Scan for the cell matching the given text and deliver its [X, Y] coordinate at center. 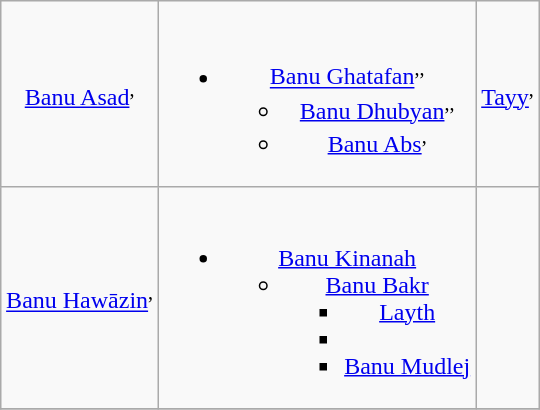
Banu Hawāzin, [80, 298]
Tayy, [508, 94]
Banu Ghatafan,,Banu Dhubyan,,Banu Abs, [318, 94]
Banu KinanahBanu BakrLaythBanu Mudlej [318, 298]
Banu Asad, [80, 94]
